Pinpoint the cell where the given text exists, returning its [X, Y] midpoint coordinate. 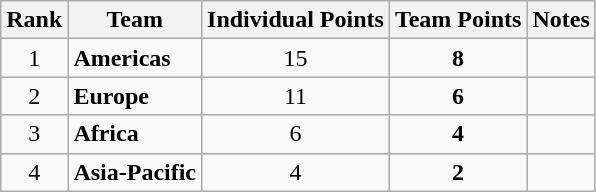
Team Points [458, 20]
3 [34, 134]
Notes [561, 20]
8 [458, 58]
Rank [34, 20]
Africa [135, 134]
11 [296, 96]
Europe [135, 96]
Team [135, 20]
15 [296, 58]
Individual Points [296, 20]
1 [34, 58]
Americas [135, 58]
Asia-Pacific [135, 172]
